Find where the given text appears and provide that cell's center as (x, y) coordinate. 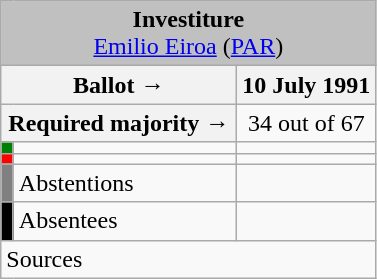
Abstentions (125, 183)
Absentees (125, 221)
10 July 1991 (306, 85)
Sources (188, 259)
Ballot → (119, 85)
34 out of 67 (306, 123)
InvestitureEmilio Eiroa (PAR) (188, 34)
Required majority → (119, 123)
